Scan for the cell matching the given text and deliver its (x, y) coordinate at center. 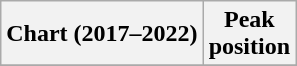
Peakposition (249, 34)
Chart (2017–2022) (102, 34)
